Detect which cell encompasses the target text, then output its [X, Y] center coordinate. 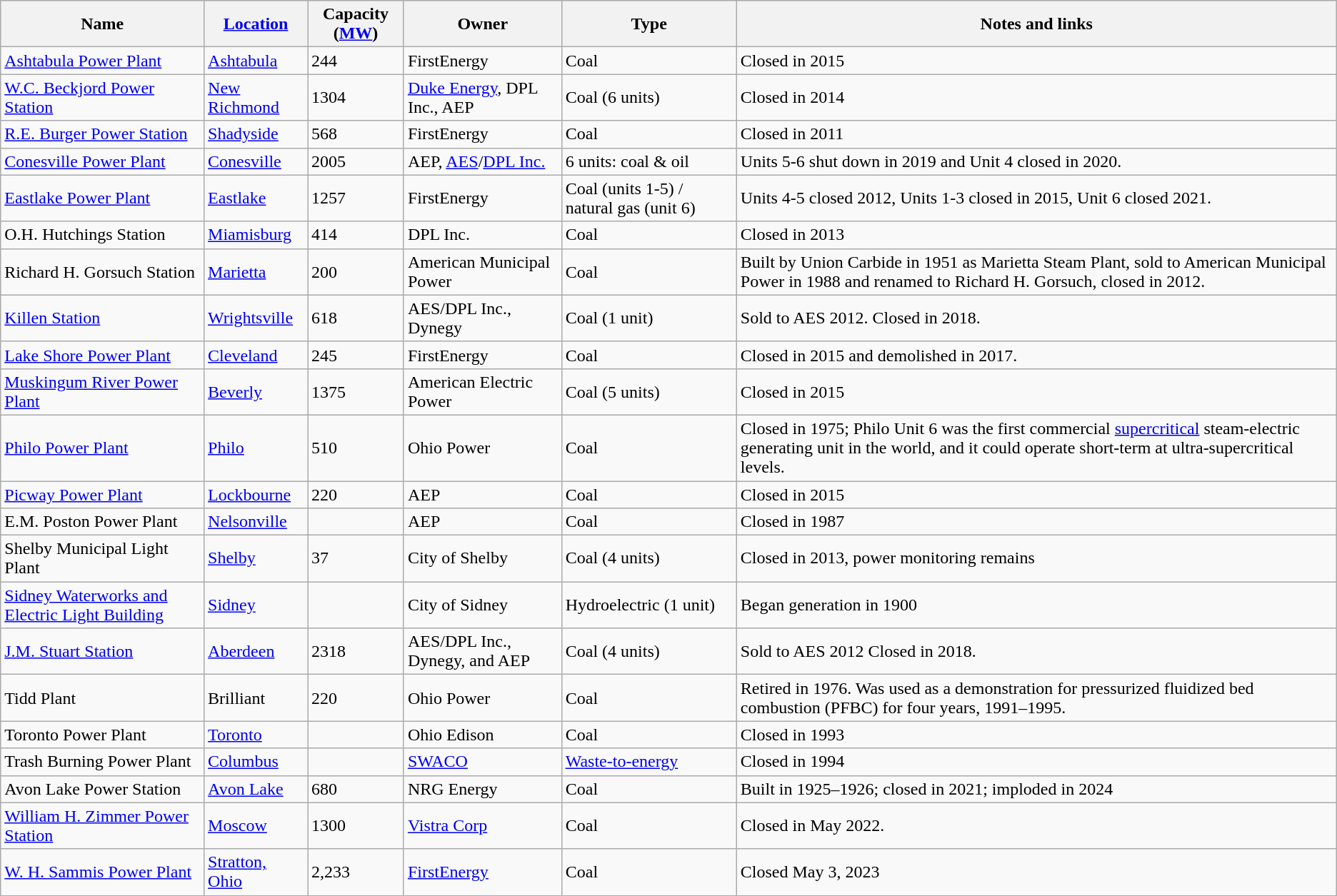
245 [356, 355]
Ashtabula Power Plant [103, 61]
Capacity (MW) [356, 24]
2005 [356, 161]
Closed in 1987 [1036, 522]
568 [356, 134]
618 [356, 318]
Built in 1925–1926; closed in 2021; imploded in 2024 [1036, 789]
Closed in 2014 [1036, 97]
W. H. Sammis Power Plant [103, 872]
AES/DPL Inc., Dynegy, and AEP [483, 651]
DPL Inc. [483, 235]
2,233 [356, 872]
Nelsonville [256, 522]
J.M. Stuart Station [103, 651]
NRG Energy [483, 789]
Type [649, 24]
Closed in 2015 and demolished in 2017. [1036, 355]
Marietta [256, 271]
Closed May 3, 2023 [1036, 872]
Moscow [256, 825]
Richard H. Gorsuch Station [103, 271]
Picway Power Plant [103, 495]
Avon Lake Power Station [103, 789]
244 [356, 61]
1300 [356, 825]
New Richmond [256, 97]
414 [356, 235]
1375 [356, 391]
Cleveland [256, 355]
Stratton, Ohio [256, 872]
Coal (1 unit) [649, 318]
Muskingum River Power Plant [103, 391]
Coal (units 1-5) / natural gas (unit 6) [649, 198]
Coal (6 units) [649, 97]
Sold to AES 2012 Closed in 2018. [1036, 651]
AEP, AES/DPL Inc. [483, 161]
Avon Lake [256, 789]
1304 [356, 97]
William H. Zimmer Power Station [103, 825]
City of Shelby [483, 558]
Philo Power Plant [103, 448]
Sold to AES 2012. Closed in 2018. [1036, 318]
Closed in 1993 [1036, 735]
Units 5-6 shut down in 2019 and Unit 4 closed in 2020. [1036, 161]
Name [103, 24]
Conesville Power Plant [103, 161]
Duke Energy, DPL Inc., AEP [483, 97]
Brilliant [256, 698]
Sidney Waterworks and Electric Light Building [103, 605]
Eastlake Power Plant [103, 198]
Shadyside [256, 134]
Built by Union Carbide in 1951 as Marietta Steam Plant, sold to American Municipal Power in 1988 and renamed to Richard H. Gorsuch, closed in 2012. [1036, 271]
Wrightsville [256, 318]
Lake Shore Power Plant [103, 355]
Coal (5 units) [649, 391]
Location [256, 24]
City of Sidney [483, 605]
2318 [356, 651]
W.C. Beckjord Power Station [103, 97]
Ohio Edison [483, 735]
AES/DPL Inc., Dynegy [483, 318]
Notes and links [1036, 24]
O.H. Hutchings Station [103, 235]
Closed in 1994 [1036, 762]
Toronto [256, 735]
1257 [356, 198]
Closed in 2013, power monitoring remains [1036, 558]
Sidney [256, 605]
Ashtabula [256, 61]
Lockbourne [256, 495]
680 [356, 789]
Conesville [256, 161]
Killen Station [103, 318]
Aberdeen [256, 651]
Trash Burning Power Plant [103, 762]
510 [356, 448]
Eastlake [256, 198]
R.E. Burger Power Station [103, 134]
Beverly [256, 391]
Began generation in 1900 [1036, 605]
Philo [256, 448]
E.M. Poston Power Plant [103, 522]
Owner [483, 24]
200 [356, 271]
Shelby [256, 558]
Waste-to-energy [649, 762]
Closed in 2011 [1036, 134]
Toronto Power Plant [103, 735]
Retired in 1976. Was used as a demonstration for pressurized fluidized bed combustion (PFBC) for four years, 1991–1995. [1036, 698]
Miamisburg [256, 235]
6 units: coal & oil [649, 161]
Tidd Plant [103, 698]
Hydroelectric (1 unit) [649, 605]
American Municipal Power [483, 271]
Vistra Corp [483, 825]
37 [356, 558]
Shelby Municipal Light Plant [103, 558]
Closed in 2013 [1036, 235]
Units 4-5 closed 2012, Units 1-3 closed in 2015, Unit 6 closed 2021. [1036, 198]
SWACO [483, 762]
Closed in May 2022. [1036, 825]
American Electric Power [483, 391]
Columbus [256, 762]
